Capture the cell that displays the provided text and extract its [X, Y] central coordinate. 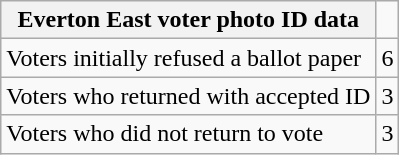
Voters who did not return to vote [188, 134]
Voters initially refused a ballot paper [188, 58]
Voters who returned with accepted ID [188, 96]
Everton East voter photo ID data [188, 20]
6 [388, 58]
